Scan for the cell matching the given text and deliver its (x, y) coordinate at center. 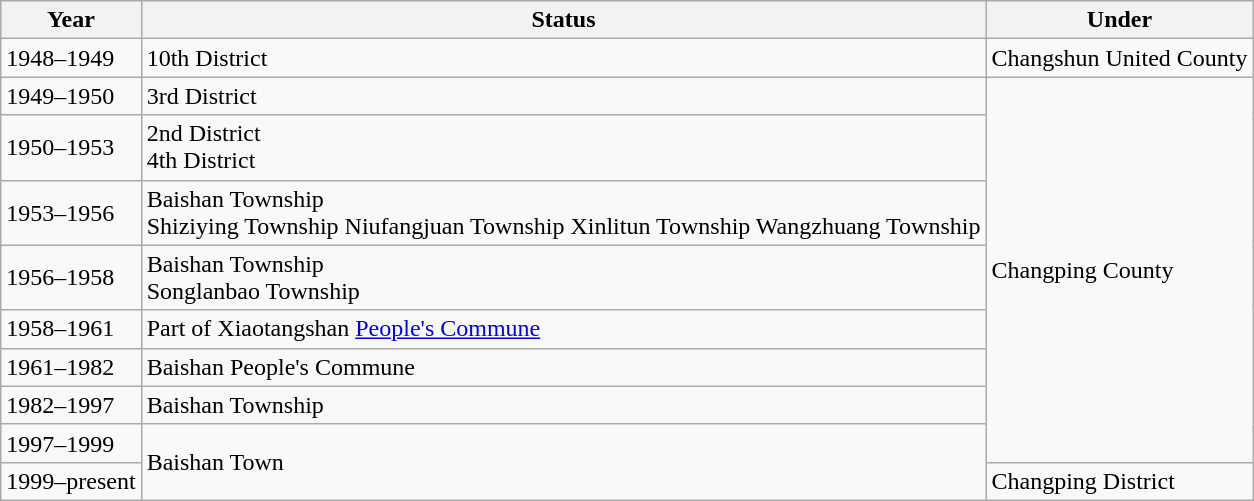
Baishan Town (564, 462)
2nd District4th District (564, 148)
Baishan Township (564, 405)
Baishan TownshipShiziying Township Niufangjuan Township Xinlitun Township Wangzhuang Township (564, 212)
1956–1958 (71, 278)
1949–1950 (71, 96)
Status (564, 20)
1950–1953 (71, 148)
Changshun United County (1120, 58)
Under (1120, 20)
Baishan People's Commune (564, 367)
1958–1961 (71, 329)
10th District (564, 58)
Baishan TownshipSonglanbao Township (564, 278)
1997–1999 (71, 443)
Year (71, 20)
1982–1997 (71, 405)
Part of Xiaotangshan People's Commune (564, 329)
Changping District (1120, 481)
1948–1949 (71, 58)
1953–1956 (71, 212)
1961–1982 (71, 367)
1999–present (71, 481)
Changping County (1120, 270)
3rd District (564, 96)
